Scan for the cell matching the given text and deliver its [x, y] coordinate at center. 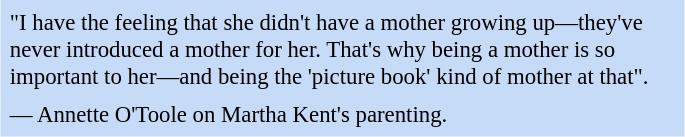
— Annette O'Toole on Martha Kent's parenting. [342, 114]
